From the cell containing the given text, extract its center point as [X, Y] coordinate. 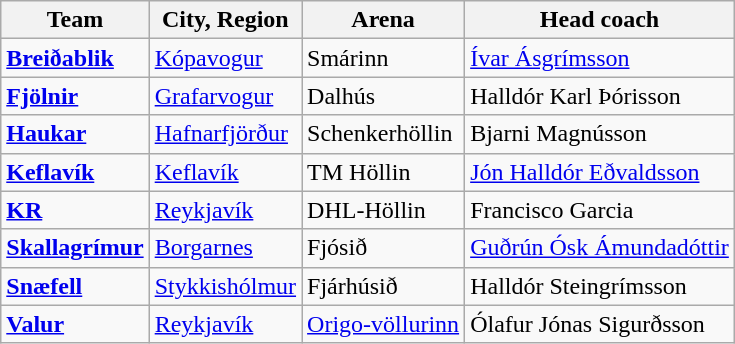
Ólafur Jónas Sigurðsson [600, 324]
Francisco Garcia [600, 210]
Breiðablik [75, 58]
TM Höllin [384, 172]
Arena [384, 20]
Fjósið [384, 248]
City, Region [225, 20]
Bjarni Magnússon [600, 134]
KR [75, 210]
Skallagrímur [75, 248]
Ívar Ásgrímsson [600, 58]
Haukar [75, 134]
Guðrún Ósk Ámundadóttir [600, 248]
Valur [75, 324]
Team [75, 20]
Halldór Karl Þórisson [600, 96]
DHL-Höllin [384, 210]
Borgarnes [225, 248]
Fjölnir [75, 96]
Snæfell [75, 286]
Schenkerhöllin [384, 134]
Head coach [600, 20]
Jón Halldór Eðvaldsson [600, 172]
Kópavogur [225, 58]
Stykkishólmur [225, 286]
Origo-völlurinn [384, 324]
Grafarvogur [225, 96]
Halldór Steingrímsson [600, 286]
Dalhús [384, 96]
Smárinn [384, 58]
Fjárhúsið [384, 286]
Hafnarfjörður [225, 134]
